Identify which cell holds the provided text, then report its [x, y] central coordinate. 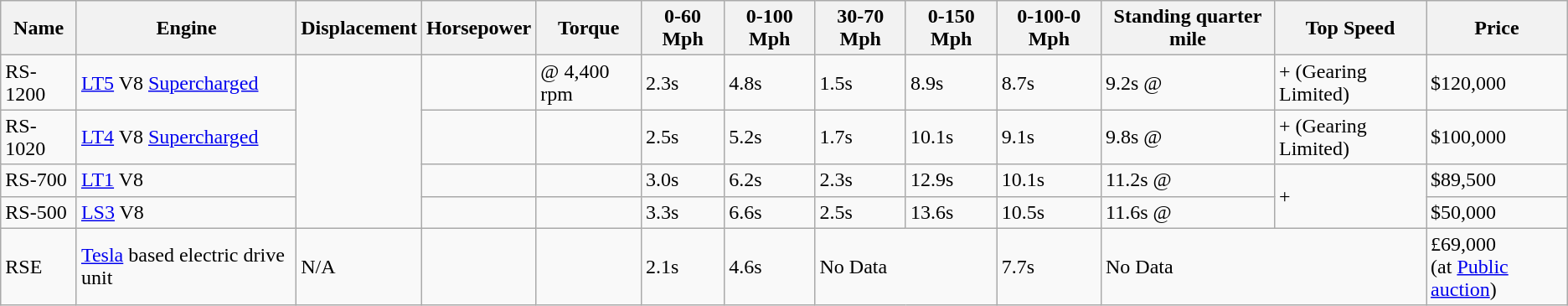
RSE [39, 267]
LT5 V8 Supercharged [186, 82]
Top Speed [1350, 29]
$100,000 [1498, 137]
2.1s [683, 267]
Tesla based electric drive unit [186, 267]
3.0s [683, 180]
RS-500 [39, 212]
Engine [186, 29]
RS-700 [39, 180]
7.7s [1049, 267]
1.7s [860, 137]
$50,000 [1498, 212]
4.8s [770, 82]
$120,000 [1498, 82]
LT4 V8 Supercharged [186, 137]
Torque [589, 29]
12.9s [952, 180]
30-70 Mph [860, 29]
0-100 Mph [770, 29]
4.6s [770, 267]
Horsepower [478, 29]
£69,000(at Public auction) [1498, 267]
13.6s [952, 212]
LT1 V8 [186, 180]
1.5s [860, 82]
0-60 Mph [683, 29]
$89,500 [1498, 180]
@ 4,400 rpm [589, 82]
8.7s [1049, 82]
LS3 V8 [186, 212]
11.2s @ [1188, 180]
3.3s [683, 212]
11.6s @ [1188, 212]
6.6s [770, 212]
Displacement [359, 29]
Price [1498, 29]
10.5s [1049, 212]
0-100-0 Mph [1049, 29]
9.1s [1049, 137]
Standing quarter mile [1188, 29]
5.2s [770, 137]
0-150 Mph [952, 29]
9.2s @ [1188, 82]
9.8s @ [1188, 137]
N/A [359, 267]
RS-1200 [39, 82]
8.9s [952, 82]
RS-1020 [39, 137]
Name [39, 29]
+ [1350, 196]
6.2s [770, 180]
